Capture the cell that displays the provided text and extract its [x, y] central coordinate. 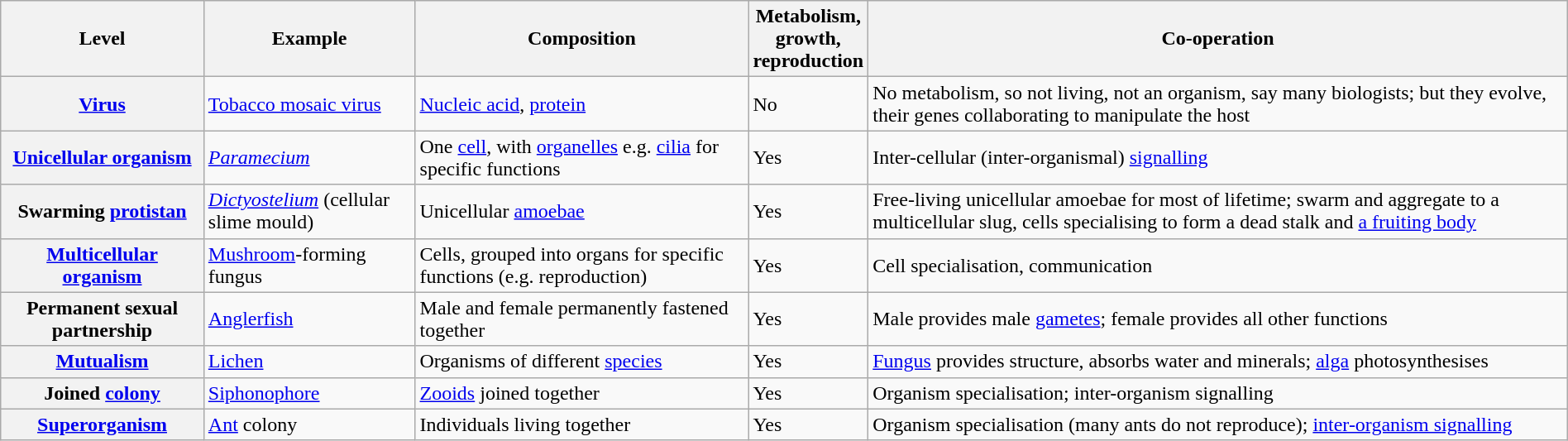
Superorganism [103, 424]
Individuals living together [582, 424]
Tobacco mosaic virus [309, 104]
Nucleic acid, protein [582, 104]
Ant colony [309, 424]
One cell, with organelles e.g. cilia for specific functions [582, 157]
Organism specialisation (many ants do not reproduce); inter-organism signalling [1218, 424]
Mushroom-forming fungus [309, 265]
Level [103, 39]
Male provides male gametes; female provides all other functions [1218, 319]
Anglerfish [309, 319]
Permanent sexual partnership [103, 319]
Cell specialisation, communication [1218, 265]
Male and female permanently fastened together [582, 319]
No metabolism, so not living, not an organism, say many biologists; but they evolve, their genes collaborating to manipulate the host [1218, 104]
No [809, 104]
Lichen [309, 362]
Swarming protistan [103, 212]
Unicellular amoebae [582, 212]
Cells, grouped into organs for specific functions (e.g. reproduction) [582, 265]
Fungus provides structure, absorbs water and minerals; alga photosynthesises [1218, 362]
Joined colony [103, 393]
Mutualism [103, 362]
Siphonophore [309, 393]
Composition [582, 39]
Zooids joined together [582, 393]
Metabolism,growth,reproduction [809, 39]
Co-operation [1218, 39]
Unicellular organism [103, 157]
Paramecium [309, 157]
Dictyostelium (cellular slime mould) [309, 212]
Organisms of different species [582, 362]
Example [309, 39]
Inter-cellular (inter-organismal) signalling [1218, 157]
Organism specialisation; inter-organism signalling [1218, 393]
Multicellular organism [103, 265]
Virus [103, 104]
